Locate the cell with the specified text and output its (x, y) center coordinate. 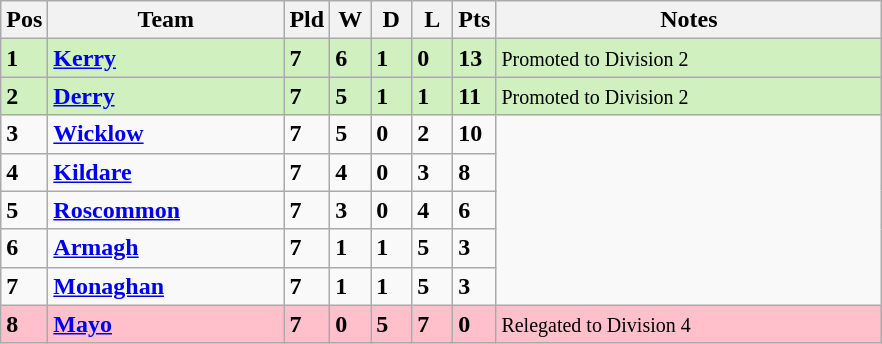
Derry (166, 96)
Kerry (166, 58)
L (432, 20)
Notes (689, 20)
Team (166, 20)
Pos (24, 20)
Kildare (166, 172)
D (392, 20)
W (350, 20)
Wicklow (166, 134)
Roscommon (166, 210)
Pts (474, 20)
Armagh (166, 248)
Pld (307, 20)
Mayo (166, 324)
10 (474, 134)
11 (474, 96)
Monaghan (166, 286)
Relegated to Division 4 (689, 324)
13 (474, 58)
